Search for the cell housing the specified text and yield its (X, Y) center coordinate. 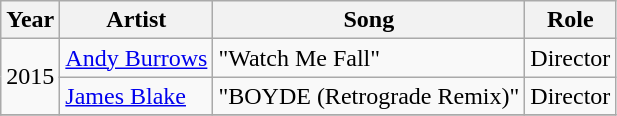
Artist (136, 20)
Role (570, 20)
"BOYDE (Retrograde Remix)" (369, 96)
Andy Burrows (136, 58)
"Watch Me Fall" (369, 58)
Song (369, 20)
Year (30, 20)
2015 (30, 77)
James Blake (136, 96)
